Extract the (x, y) coordinate from the center of the cell holding the provided text.  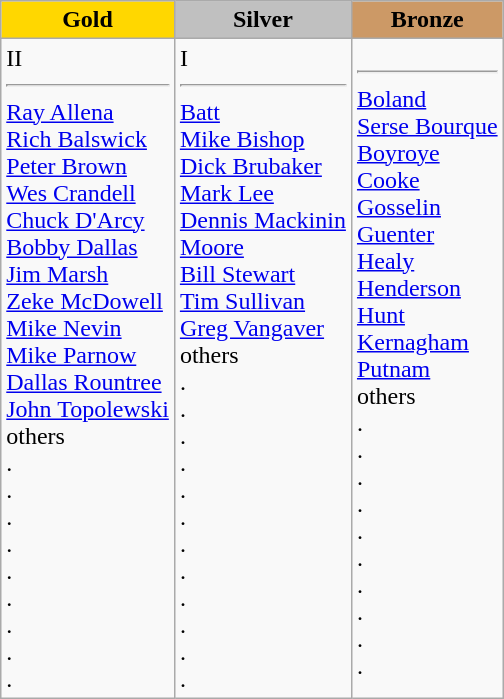
Gold (88, 20)
Bronze (427, 20)
Silver (262, 20)
I BattMike BishopDick BrubakerMark LeeDennis Mackinin MooreBill StewartTim SullivanGreg Vangaverothers............ (262, 368)
BolandSerse Bourque Boyroye Cooke Gosselin Guenter Healy Henderson Hunt Kernagham Putnamothers.......... (427, 368)
